Search for the cell housing the specified text and yield its (x, y) center coordinate. 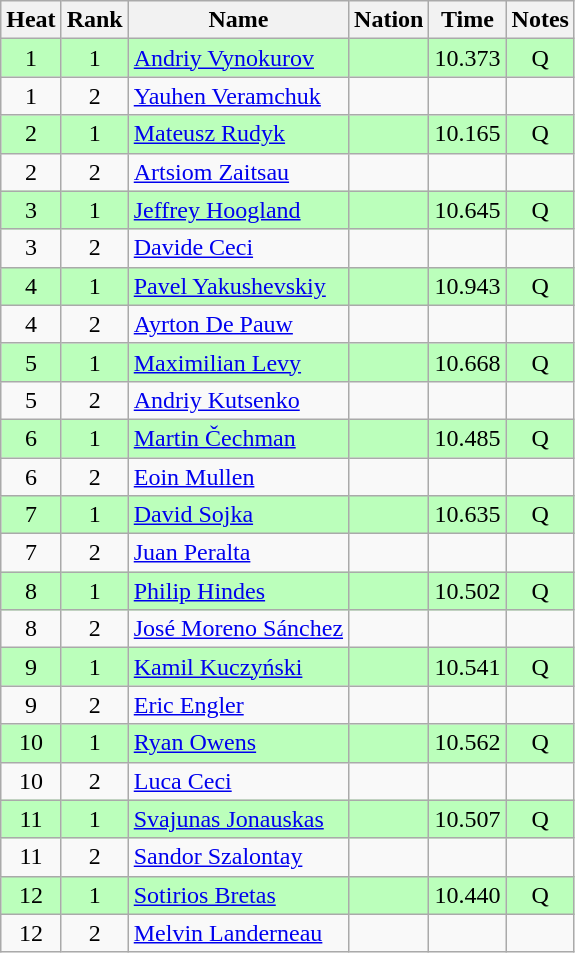
10.165 (468, 134)
José Moreno Sánchez (238, 629)
Andriy Kutsenko (238, 400)
Eoin Mullen (238, 477)
10.635 (468, 515)
Mateusz Rudyk (238, 134)
Time (468, 20)
Ryan Owens (238, 743)
Heat (31, 20)
Maximilian Levy (238, 362)
Ayrton De Pauw (238, 324)
10.562 (468, 743)
Philip Hindes (238, 591)
Andriy Vynokurov (238, 58)
10.541 (468, 667)
Sandor Szalontay (238, 857)
10.943 (468, 286)
Kamil Kuczyński (238, 667)
10.502 (468, 591)
Artsiom Zaitsau (238, 172)
Pavel Yakushevskiy (238, 286)
Nation (389, 20)
10.645 (468, 210)
Juan Peralta (238, 553)
Svajunas Jonauskas (238, 819)
Luca Ceci (238, 781)
10.485 (468, 438)
Rank (94, 20)
David Sojka (238, 515)
Martin Čechman (238, 438)
Jeffrey Hoogland (238, 210)
Melvin Landerneau (238, 933)
Name (238, 20)
10.668 (468, 362)
Eric Engler (238, 705)
Sotirios Bretas (238, 895)
Notes (540, 20)
Davide Ceci (238, 248)
10.440 (468, 895)
10.507 (468, 819)
Yauhen Veramchuk (238, 96)
10.373 (468, 58)
